Determine the [x, y] coordinate at the center of the cell enclosing the given text.  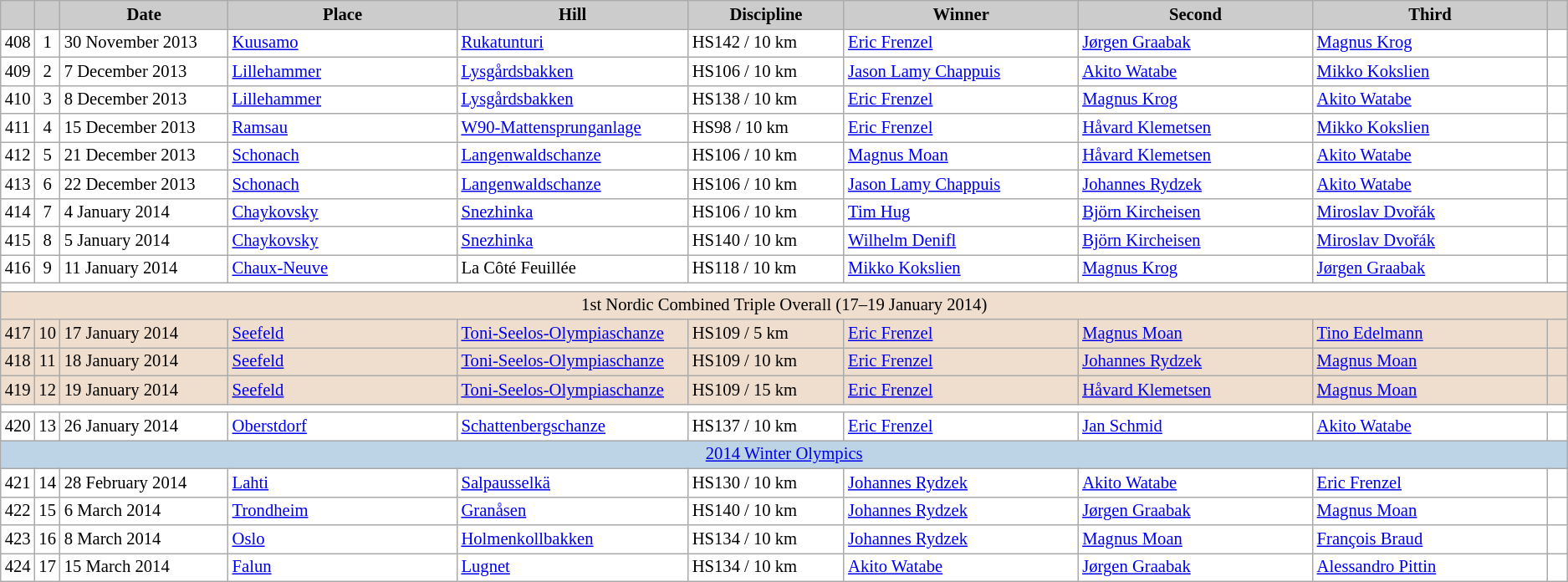
15 [47, 511]
Third [1430, 14]
15 December 2013 [144, 128]
410 [18, 100]
HS138 / 10 km [766, 100]
3 [47, 100]
HS109 / 5 km [766, 334]
François Braud [1430, 539]
17 January 2014 [144, 334]
28 February 2014 [144, 482]
HS98 / 10 km [766, 128]
Kuusamo [343, 43]
Rukatunturi [573, 43]
15 March 2014 [144, 567]
Date [144, 14]
Holmenkollbakken [573, 539]
HS109 / 15 km [766, 390]
Falun [343, 567]
2014 Winter Olympics [784, 454]
30 November 2013 [144, 43]
La Côté Feuillée [573, 268]
416 [18, 268]
Second [1195, 14]
Jan Schmid [1195, 426]
Place [343, 14]
Oslo [343, 539]
W90-Mattensprunganlage [573, 128]
14 [47, 482]
414 [18, 212]
17 [47, 567]
HS118 / 10 km [766, 268]
411 [18, 128]
8 [47, 240]
6 [47, 184]
Oberstdorf [343, 426]
HS130 / 10 km [766, 482]
Chaux-Neuve [343, 268]
12 [47, 390]
13 [47, 426]
11 January 2014 [144, 268]
1st Nordic Combined Triple Overall (17–19 January 2014) [784, 305]
HS109 / 10 km [766, 361]
Lugnet [573, 567]
6 March 2014 [144, 511]
Lahti [343, 482]
8 December 2013 [144, 100]
7 December 2013 [144, 71]
5 January 2014 [144, 240]
HS137 / 10 km [766, 426]
Granåsen [573, 511]
26 January 2014 [144, 426]
Trondheim [343, 511]
418 [18, 361]
11 [47, 361]
Salpausselkä [573, 482]
19 January 2014 [144, 390]
423 [18, 539]
424 [18, 567]
422 [18, 511]
HS142 / 10 km [766, 43]
9 [47, 268]
2 [47, 71]
Alessandro Pittin [1430, 567]
Hill [573, 14]
Wilhelm Denifl [961, 240]
Schattenbergschanze [573, 426]
8 March 2014 [144, 539]
415 [18, 240]
Winner [961, 14]
Discipline [766, 14]
412 [18, 156]
10 [47, 334]
7 [47, 212]
Tino Edelmann [1430, 334]
419 [18, 390]
22 December 2013 [144, 184]
421 [18, 482]
16 [47, 539]
Ramsau [343, 128]
409 [18, 71]
417 [18, 334]
Tim Hug [961, 212]
4 [47, 128]
18 January 2014 [144, 361]
408 [18, 43]
1 [47, 43]
21 December 2013 [144, 156]
420 [18, 426]
5 [47, 156]
4 January 2014 [144, 212]
413 [18, 184]
